Determine the [x, y] coordinate at the center of the cell enclosing the given text.  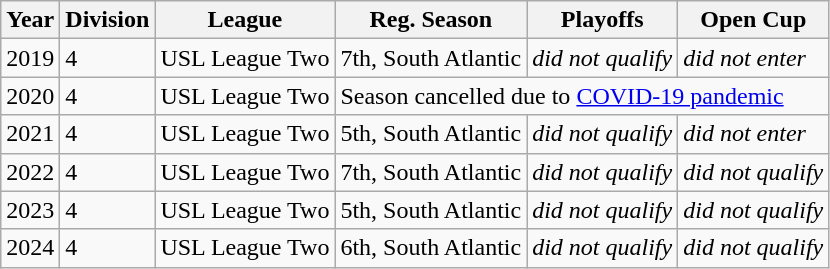
2022 [30, 172]
Open Cup [754, 20]
League [245, 20]
Division [108, 20]
6th, South Atlantic [431, 248]
2023 [30, 210]
2024 [30, 248]
2020 [30, 96]
Year [30, 20]
2021 [30, 134]
Season cancelled due to COVID-19 pandemic [582, 96]
2019 [30, 58]
Reg. Season [431, 20]
Playoffs [602, 20]
